Return the [x, y] coordinate for the center point of the cell that contains the specified text.  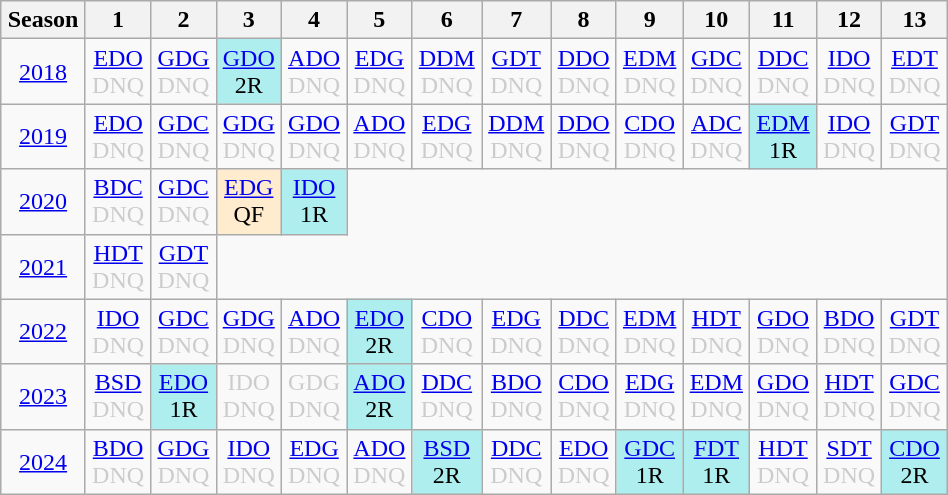
EDO2R [380, 332]
12 [848, 20]
2022 [44, 332]
EDTDNQ [915, 72]
CDO2R [915, 462]
2 [184, 20]
ADCDNQ [716, 136]
3 [248, 20]
BDCDNQ [118, 202]
8 [584, 20]
9 [650, 20]
BSD2R [446, 462]
1 [118, 20]
2018 [44, 72]
2024 [44, 462]
ADO2R [380, 396]
5 [380, 20]
10 [716, 20]
11 [784, 20]
IDO1R [314, 202]
EDM1R [784, 136]
GDC1R [650, 462]
Season [44, 20]
2019 [44, 136]
2021 [44, 266]
4 [314, 20]
6 [446, 20]
2020 [44, 202]
FDT1R [716, 462]
7 [516, 20]
EDO1R [184, 396]
BSDDNQ [118, 396]
SDTDNQ [848, 462]
13 [915, 20]
GDO2R [248, 72]
EDGQF [248, 202]
2023 [44, 396]
